Identify which cell holds the provided text, then report its [x, y] central coordinate. 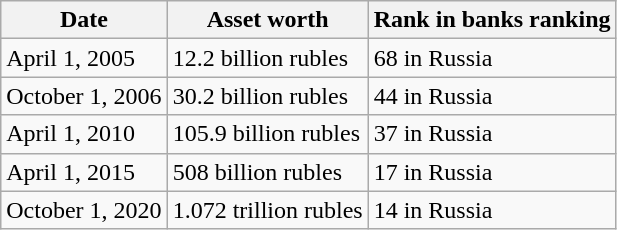
1.072 trillion rubles [268, 210]
April 1, 2015 [84, 172]
14 in Russia [492, 210]
Date [84, 20]
12.2 billion rubles [268, 58]
37 in Russia [492, 134]
Asset worth [268, 20]
17 in Russia [492, 172]
105.9 billion rubles [268, 134]
Rank in banks ranking [492, 20]
30.2 billion rubles [268, 96]
April 1, 2010 [84, 134]
44 in Russia [492, 96]
October 1, 2006 [84, 96]
68 in Russia [492, 58]
October 1, 2020 [84, 210]
508 billion rubles [268, 172]
April 1, 2005 [84, 58]
